Scan for the cell matching the given text and deliver its [X, Y] coordinate at center. 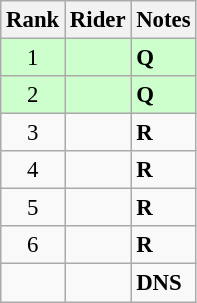
4 [33, 170]
Notes [164, 20]
1 [33, 58]
2 [33, 95]
5 [33, 208]
Rank [33, 20]
6 [33, 245]
3 [33, 133]
DNS [164, 283]
Rider [98, 20]
